Pinpoint the cell where the given text exists, returning its [x, y] midpoint coordinate. 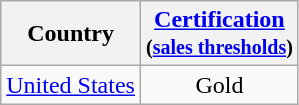
United States [71, 85]
Gold [219, 85]
Country [71, 34]
Certification(sales thresholds) [219, 34]
